From the cell containing the given text, extract its center point as (X, Y) coordinate. 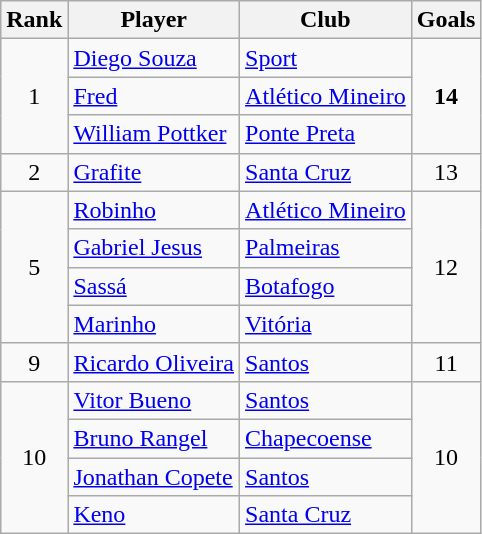
Vitor Bueno (154, 400)
Ricardo Oliveira (154, 362)
13 (446, 172)
Botafogo (326, 286)
Sassá (154, 286)
2 (34, 172)
William Pottker (154, 134)
9 (34, 362)
Sport (326, 58)
Marinho (154, 324)
11 (446, 362)
Vitória (326, 324)
Diego Souza (154, 58)
Chapecoense (326, 438)
14 (446, 96)
Goals (446, 20)
Fred (154, 96)
Keno (154, 515)
12 (446, 267)
Grafite (154, 172)
Bruno Rangel (154, 438)
1 (34, 96)
Rank (34, 20)
Gabriel Jesus (154, 248)
Ponte Preta (326, 134)
Club (326, 20)
5 (34, 267)
Player (154, 20)
Palmeiras (326, 248)
Robinho (154, 210)
Jonathan Copete (154, 477)
